Output the (X, Y) coordinate of the center of the cell containing the given text.  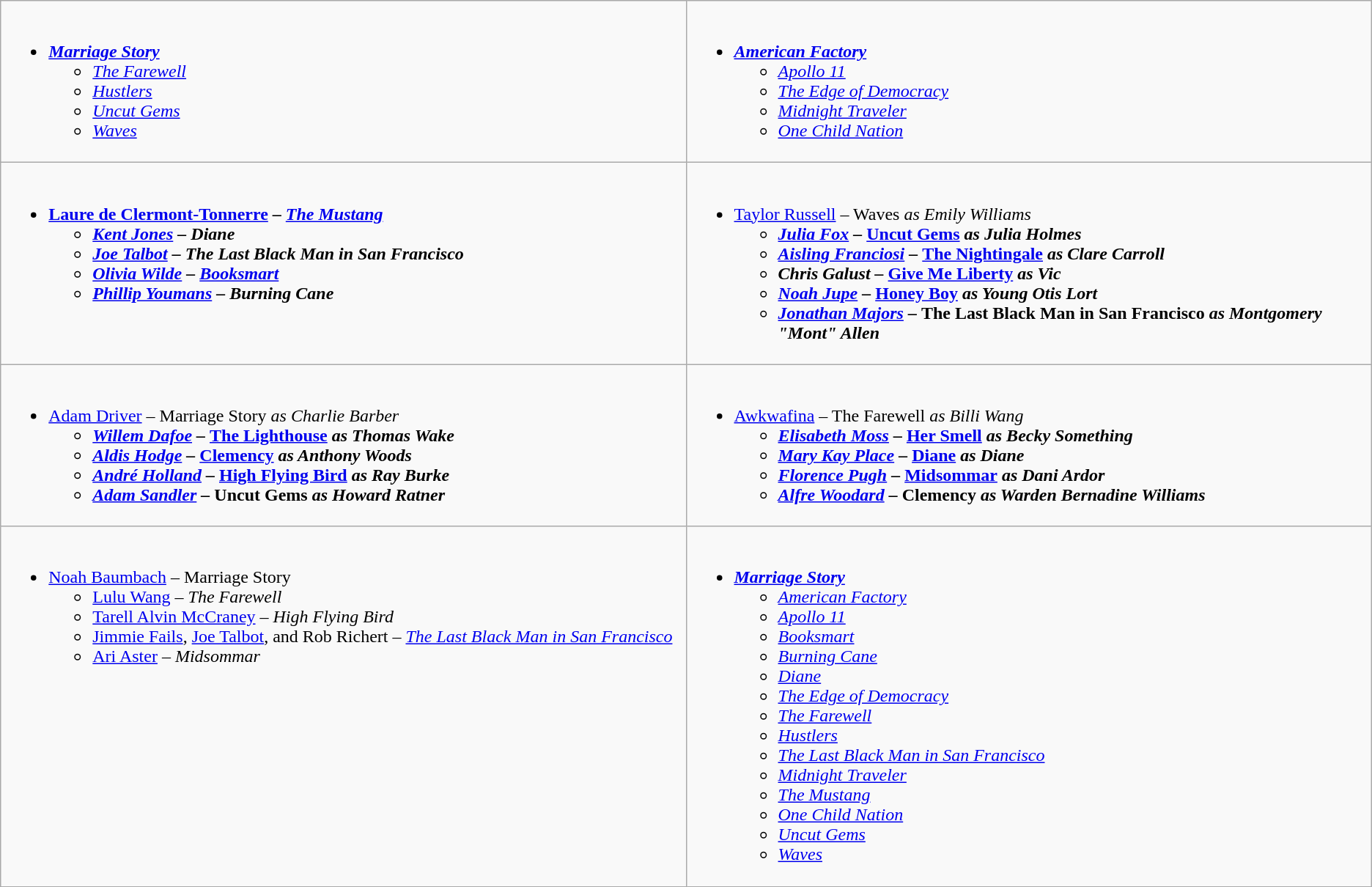
Marriage StoryThe FarewellHustlersUncut GemsWaves (343, 82)
American FactoryApollo 11The Edge of DemocracyMidnight TravelerOne Child Nation (1029, 82)
